Return the (X, Y) coordinate for the center point of the cell that contains the specified text.  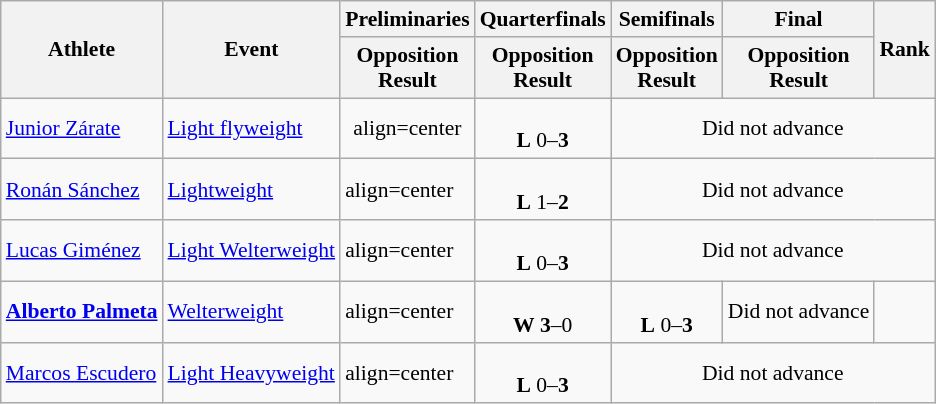
Light Welterweight (252, 250)
Light Heavyweight (252, 372)
Lightweight (252, 190)
Light flyweight (252, 128)
Marcos Escudero (82, 372)
Semifinals (667, 19)
Rank (904, 50)
Lucas Giménez (82, 250)
Alberto Palmeta (82, 312)
W 3–0 (543, 312)
Event (252, 50)
L 1–2 (543, 190)
Quarterfinals (543, 19)
Final (799, 19)
Junior Zárate (82, 128)
Ronán Sánchez (82, 190)
Preliminaries (407, 19)
Welterweight (252, 312)
Athlete (82, 50)
